Return the [x, y] coordinate for the center point of the cell that contains the specified text.  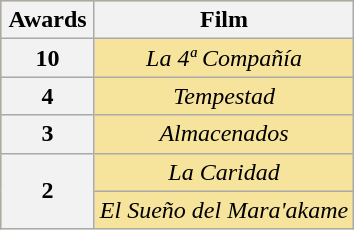
La 4ª Compañía [224, 58]
Awards [48, 20]
2 [48, 191]
10 [48, 58]
La Caridad [224, 172]
El Sueño del Mara'akame [224, 210]
Almacenados [224, 134]
3 [48, 134]
4 [48, 96]
Film [224, 20]
Tempestad [224, 96]
